Find where the given text appears and provide that cell's center as (x, y) coordinate. 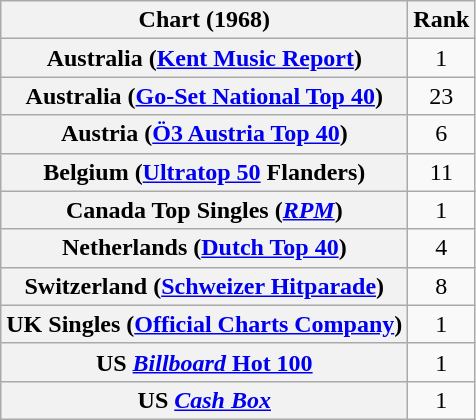
Australia (Go-Set National Top 40) (204, 96)
UK Singles (Official Charts Company) (204, 324)
Austria (Ö3 Austria Top 40) (204, 134)
23 (442, 96)
Switzerland (Schweizer Hitparade) (204, 286)
Chart (1968) (204, 20)
Australia (Kent Music Report) (204, 58)
6 (442, 134)
4 (442, 248)
US Cash Box (204, 400)
Netherlands (Dutch Top 40) (204, 248)
11 (442, 172)
US Billboard Hot 100 (204, 362)
Belgium (Ultratop 50 Flanders) (204, 172)
8 (442, 286)
Rank (442, 20)
Canada Top Singles (RPM) (204, 210)
